Determine the [X, Y] coordinate at the center of the cell enclosing the given text.  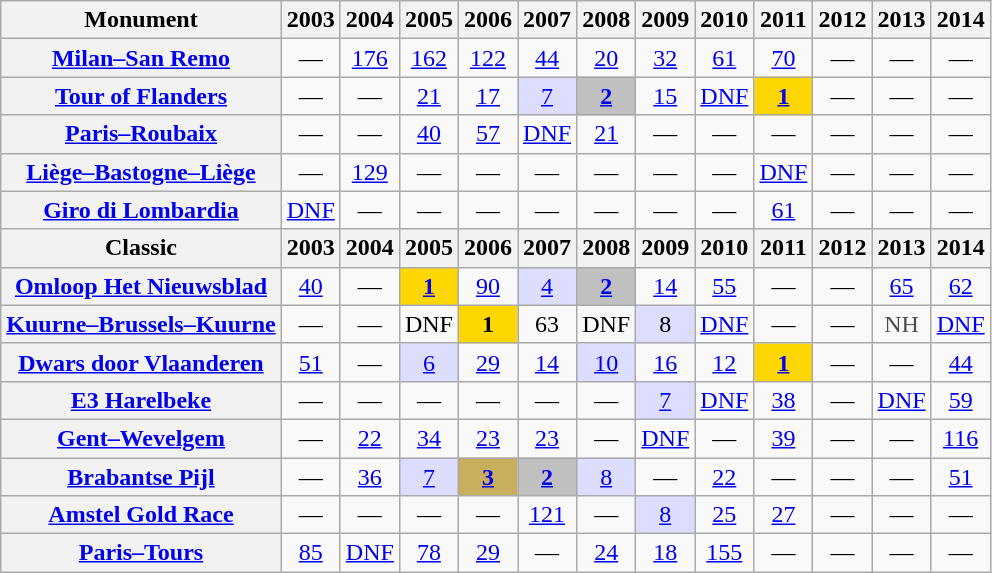
Omloop Het Nieuwsblad [141, 286]
155 [724, 553]
12 [724, 362]
121 [548, 515]
36 [370, 477]
Gent–Wevelgem [141, 438]
38 [784, 400]
162 [428, 58]
90 [488, 286]
85 [310, 553]
Tour of Flanders [141, 96]
116 [960, 438]
122 [488, 58]
34 [428, 438]
78 [428, 553]
20 [606, 58]
Kuurne–Brussels–Kuurne [141, 324]
59 [960, 400]
Monument [141, 20]
32 [666, 58]
Paris–Roubaix [141, 134]
70 [784, 58]
Classic [141, 248]
65 [902, 286]
6 [428, 362]
Amstel Gold Race [141, 515]
24 [606, 553]
27 [784, 515]
17 [488, 96]
4 [548, 286]
25 [724, 515]
62 [960, 286]
Brabantse Pijl [141, 477]
15 [666, 96]
Paris–Tours [141, 553]
Dwars door Vlaanderen [141, 362]
57 [488, 134]
18 [666, 553]
55 [724, 286]
Giro di Lombardia [141, 210]
63 [548, 324]
Milan–San Remo [141, 58]
10 [606, 362]
E3 Harelbeke [141, 400]
NH [902, 324]
16 [666, 362]
129 [370, 172]
Liège–Bastogne–Liège [141, 172]
3 [488, 477]
39 [784, 438]
176 [370, 58]
